For the text-containing cell, return its midpoint in (X, Y) coordinate format. 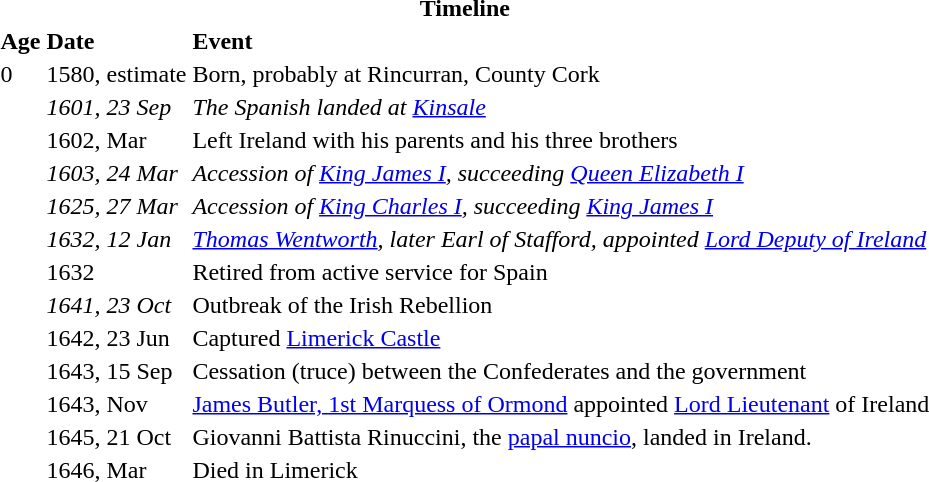
1632 (116, 272)
Date (116, 41)
1641, 23 Oct (116, 305)
1625, 27 Mar (116, 206)
1632, 12 Jan (116, 239)
1643, Nov (116, 404)
1645, 21 Oct (116, 437)
1580, estimate (116, 74)
1602, Mar (116, 140)
1603, 24 Mar (116, 173)
1642, 23 Jun (116, 338)
1643, 15 Sep (116, 371)
1601, 23 Sep (116, 107)
